Return (X, Y) of the center of cell containing provided text 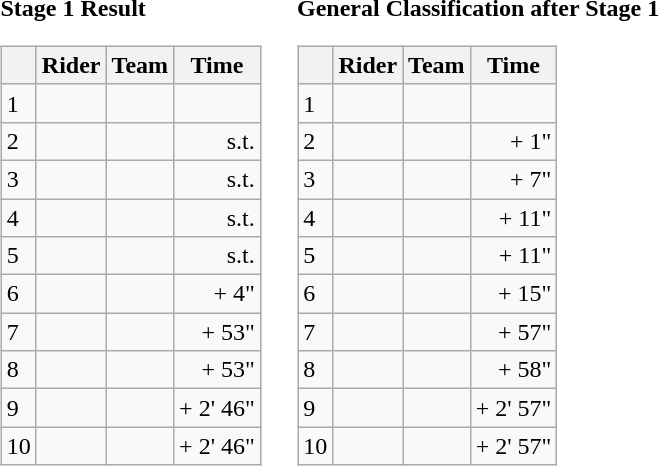
+ 4" (218, 294)
+ 7" (514, 179)
+ 58" (514, 370)
+ 1" (514, 141)
+ 15" (514, 294)
+ 57" (514, 332)
